Provide the [X, Y] coordinate of the cell's center where the given text is located.  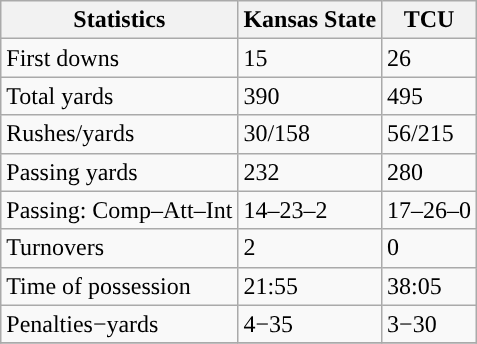
TCU [430, 20]
21:55 [310, 286]
Statistics [120, 20]
26 [430, 58]
3−30 [430, 324]
14–23–2 [310, 210]
495 [430, 96]
38:05 [430, 286]
Passing yards [120, 172]
15 [310, 58]
First downs [120, 58]
Kansas State [310, 20]
280 [430, 172]
4−35 [310, 324]
Penalties−yards [120, 324]
30/158 [310, 134]
Total yards [120, 96]
17–26–0 [430, 210]
Time of possession [120, 286]
Rushes/yards [120, 134]
56/215 [430, 134]
390 [310, 96]
0 [430, 248]
Passing: Comp–Att–Int [120, 210]
2 [310, 248]
232 [310, 172]
Turnovers [120, 248]
